Extract the (x, y) coordinate from the center of the cell holding the provided text.  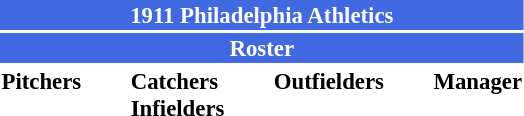
Roster (262, 48)
1911 Philadelphia Athletics (262, 15)
